Provide the (X, Y) coordinate of the cell's center where the given text is located.  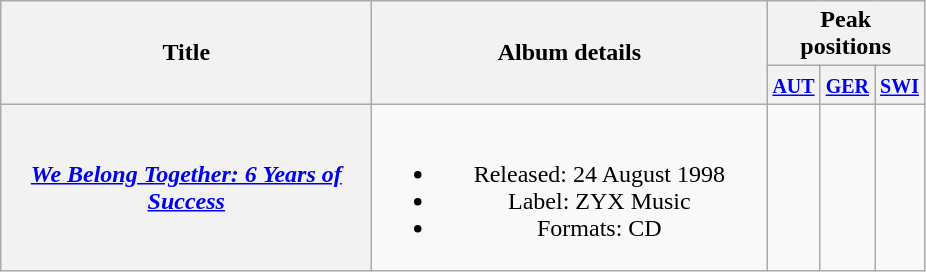
We Belong Together: 6 Years of Success (186, 188)
GER (847, 85)
Peak positions (846, 34)
Released: 24 August 1998Label: ZYX MusicFormats: CD (570, 188)
Album details (570, 52)
SWI (900, 85)
Title (186, 52)
AUT (794, 85)
